Return (x, y) of the center of cell containing provided text 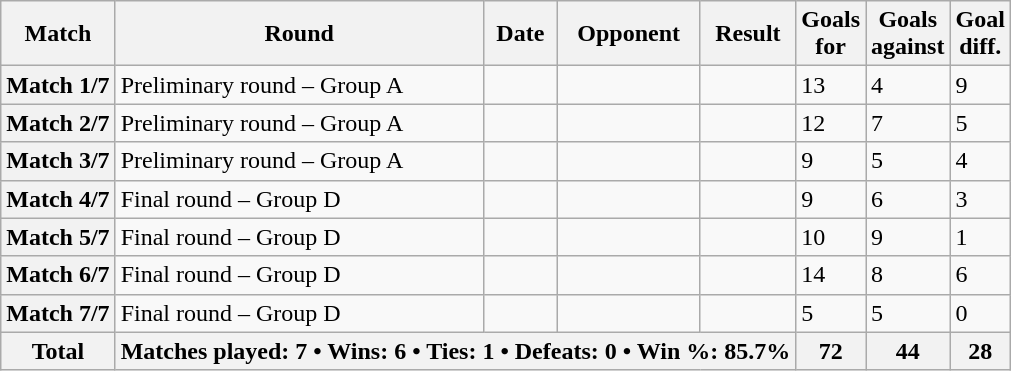
8 (908, 275)
28 (980, 351)
Goalsagainst (908, 34)
Match 2/7 (58, 123)
14 (831, 275)
Matches played: 7 • Wins: 6 • Ties: 1 • Defeats: 0 • Win %: 85.7% (456, 351)
72 (831, 351)
7 (908, 123)
10 (831, 237)
Result (748, 34)
1 (980, 237)
Match 1/7 (58, 85)
12 (831, 123)
Goaldiff. (980, 34)
0 (980, 313)
Total (58, 351)
Opponent (628, 34)
Match 6/7 (58, 275)
Match 3/7 (58, 161)
44 (908, 351)
Round (299, 34)
3 (980, 199)
13 (831, 85)
Goalsfor (831, 34)
Match 4/7 (58, 199)
Match 5/7 (58, 237)
Match 7/7 (58, 313)
Date (520, 34)
Match (58, 34)
